Search for the cell housing the specified text and yield its (x, y) center coordinate. 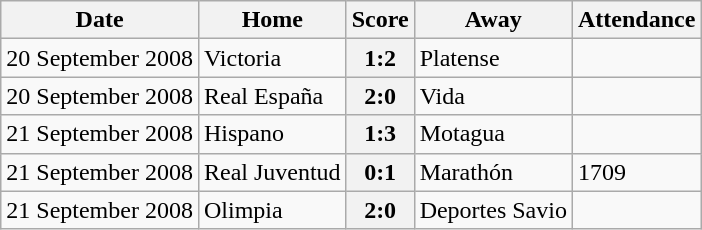
Victoria (272, 58)
Attendance (636, 20)
Platense (493, 58)
1:3 (380, 134)
Away (493, 20)
Home (272, 20)
Score (380, 20)
Motagua (493, 134)
Date (100, 20)
0:1 (380, 172)
Hispano (272, 134)
Vida (493, 96)
1709 (636, 172)
1:2 (380, 58)
Real Juventud (272, 172)
Deportes Savio (493, 210)
Marathón (493, 172)
Olimpia (272, 210)
Real España (272, 96)
